For the text-containing cell, return its midpoint in (X, Y) coordinate format. 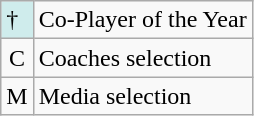
C (17, 58)
Co-Player of the Year (142, 20)
Media selection (142, 96)
Coaches selection (142, 58)
M (17, 96)
† (17, 20)
